Locate the cell with the specified text and output its [X, Y] center coordinate. 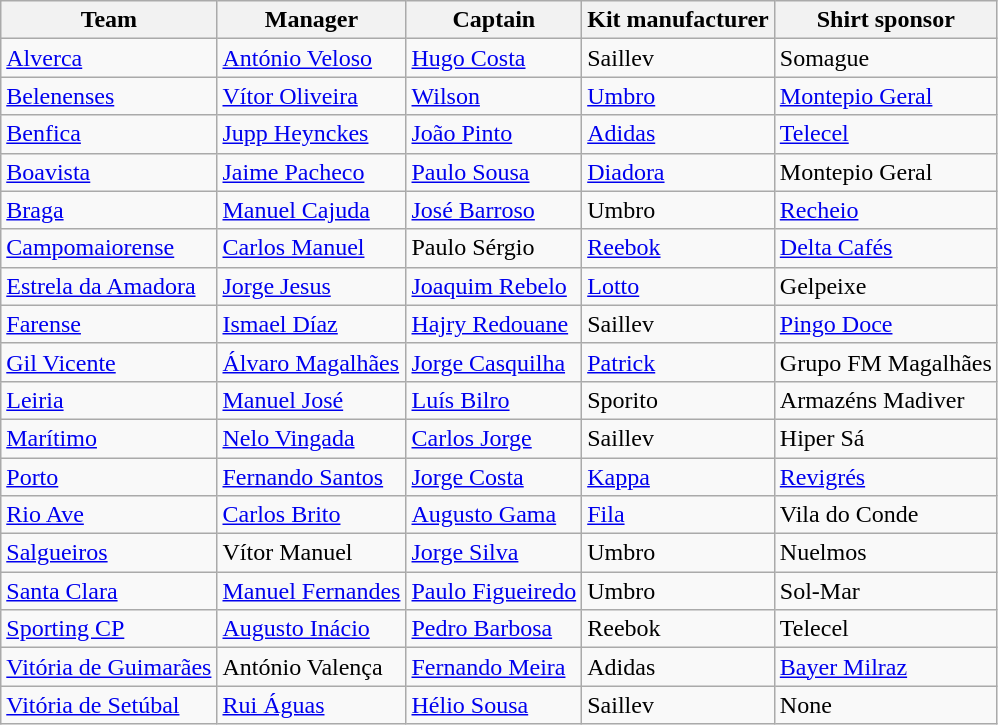
Paulo Figueiredo [494, 591]
Patrick [678, 362]
Manuel Fernandes [312, 591]
Ismael Díaz [312, 324]
Shirt sponsor [886, 20]
Álvaro Magalhães [312, 362]
Rui Águas [312, 705]
José Barroso [494, 210]
Jorge Casquilha [494, 362]
Pedro Barbosa [494, 629]
Delta Cafés [886, 248]
Jorge Jesus [312, 286]
Marítimo [109, 438]
Sporito [678, 400]
Farense [109, 324]
Carlos Jorge [494, 438]
Rio Ave [109, 515]
Lotto [678, 286]
Vila do Conde [886, 515]
Sol-Mar [886, 591]
Estrela da Amadora [109, 286]
Kit manufacturer [678, 20]
Braga [109, 210]
Jorge Silva [494, 553]
Paulo Sousa [494, 172]
Porto [109, 477]
Fernando Santos [312, 477]
Vitória de Setúbal [109, 705]
Captain [494, 20]
Vítor Oliveira [312, 96]
Carlos Manuel [312, 248]
Belenenses [109, 96]
Boavista [109, 172]
Paulo Sérgio [494, 248]
Team [109, 20]
António Veloso [312, 58]
Fernando Meira [494, 667]
Augusto Inácio [312, 629]
Sporting CP [109, 629]
Hiper Sá [886, 438]
Pingo Doce [886, 324]
Jorge Costa [494, 477]
Joaquim Rebelo [494, 286]
Jupp Heynckes [312, 134]
Santa Clara [109, 591]
Hugo Costa [494, 58]
Armazéns Madiver [886, 400]
Jaime Pacheco [312, 172]
António Valença [312, 667]
João Pinto [494, 134]
Diadora [678, 172]
Hajry Redouane [494, 324]
Carlos Brito [312, 515]
Hélio Sousa [494, 705]
Vítor Manuel [312, 553]
Gelpeixe [886, 286]
Revigrés [886, 477]
Kappa [678, 477]
Salgueiros [109, 553]
Vitória de Guimarães [109, 667]
Campomaiorense [109, 248]
Alverca [109, 58]
Manuel Cajuda [312, 210]
Luís Bilro [494, 400]
None [886, 705]
Gil Vicente [109, 362]
Bayer Milraz [886, 667]
Somague [886, 58]
Augusto Gama [494, 515]
Manager [312, 20]
Wilson [494, 96]
Benfica [109, 134]
Nuelmos [886, 553]
Nelo Vingada [312, 438]
Leiria [109, 400]
Recheio [886, 210]
Fila [678, 515]
Manuel José [312, 400]
Grupo FM Magalhães [886, 362]
